For the text-containing cell, return its midpoint in [x, y] coordinate format. 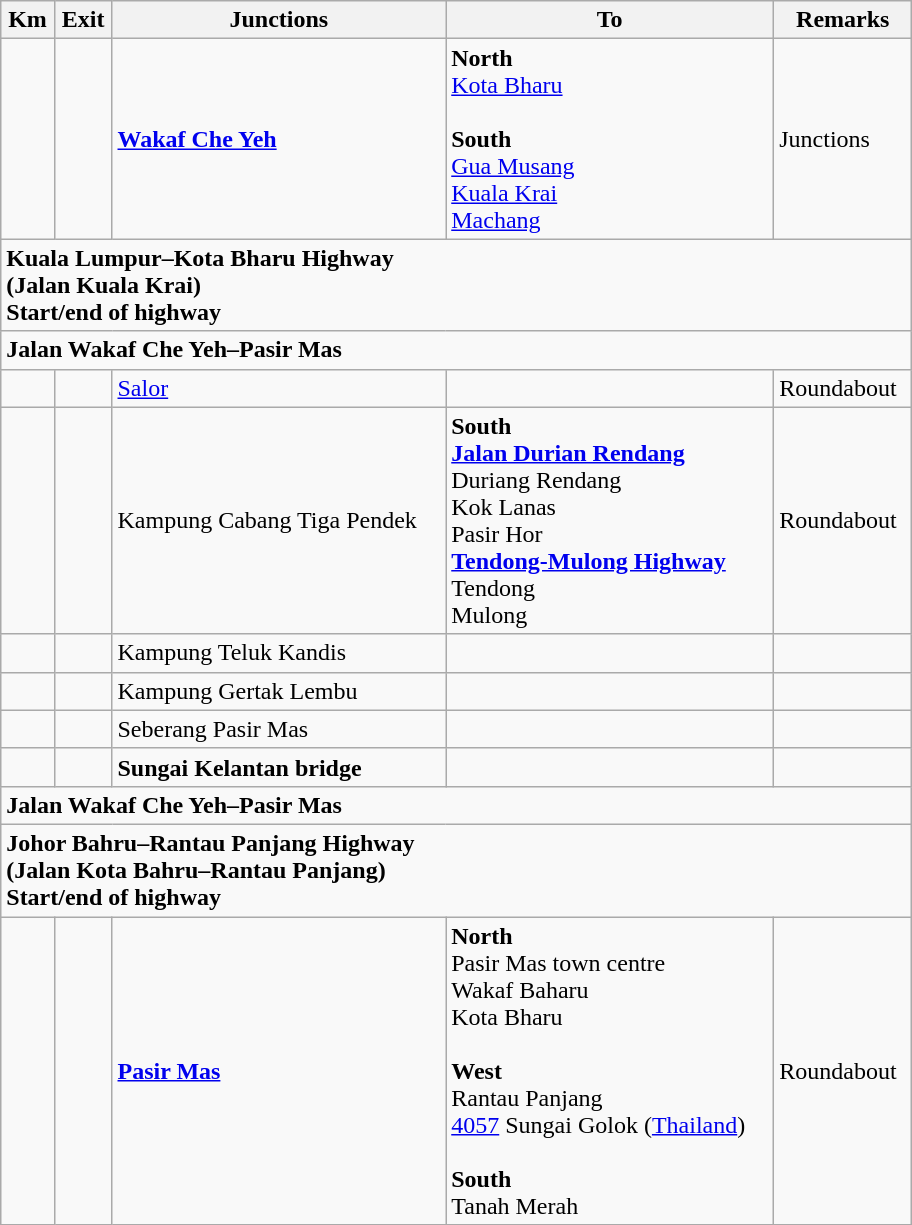
North Kota BharuSouth Gua Musang Kuala Krai Machang [610, 139]
Johor Bahru–Rantau Panjang Highway(Jalan Kota Bahru–Rantau Panjang)Start/end of highway [456, 870]
To [610, 20]
South Jalan Durian Rendang Duriang Rendang Kok Lanas Pasir Hor Tendong-Mulong HighwayTendongMulong [610, 520]
Kampung Gertak Lembu [279, 691]
North Pasir Mas town centre Wakaf Baharu Kota BharuWest Rantau Panjang4057 Sungai Golok (Thailand)South Tanah Merah [610, 1070]
Pasir Mas [279, 1070]
Km [28, 20]
Kuala Lumpur–Kota Bharu Highway(Jalan Kuala Krai)Start/end of highway [456, 285]
Remarks [843, 20]
Seberang Pasir Mas [279, 729]
Salor [279, 388]
Wakaf Che Yeh [279, 139]
Kampung Cabang Tiga Pendek [279, 520]
Exit [83, 20]
Kampung Teluk Kandis [279, 653]
Sungai Kelantan bridge [279, 767]
